Pinpoint the cell where the given text exists, returning its [x, y] midpoint coordinate. 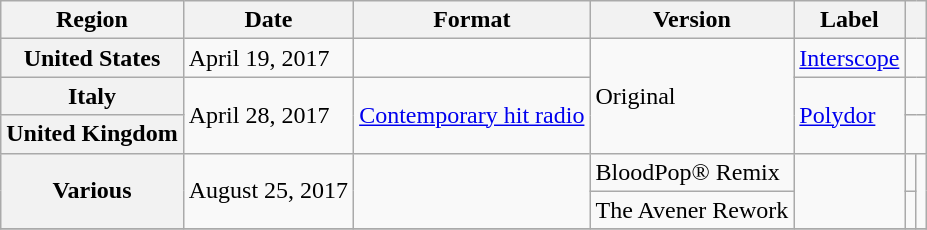
Italy [92, 96]
Original [692, 96]
United States [92, 58]
April 28, 2017 [268, 115]
Label [850, 20]
Version [692, 20]
BloodPop® Remix [692, 172]
Date [268, 20]
United Kingdom [92, 134]
Contemporary hit radio [472, 115]
The Avener Rework [692, 210]
Region [92, 20]
Format [472, 20]
Interscope [850, 58]
August 25, 2017 [268, 191]
Polydor [850, 115]
Various [92, 191]
April 19, 2017 [268, 58]
